Scan for the cell matching the given text and deliver its [X, Y] coordinate at center. 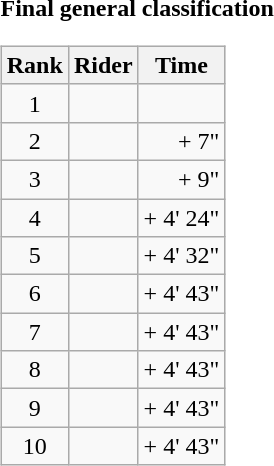
2 [34, 141]
+ 7" [182, 141]
6 [34, 294]
5 [34, 256]
Rank [34, 65]
+ 9" [182, 179]
4 [34, 217]
Time [182, 65]
+ 4' 24" [182, 217]
9 [34, 408]
1 [34, 103]
3 [34, 179]
7 [34, 332]
+ 4' 32" [182, 256]
Rider [103, 65]
8 [34, 370]
10 [34, 446]
